Return the (x, y) coordinate for the center point of the cell that contains the specified text.  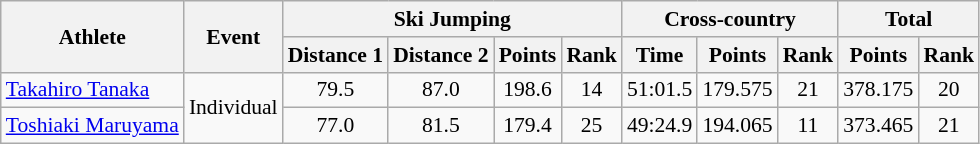
179.4 (528, 126)
25 (592, 126)
77.0 (336, 126)
49:24.9 (660, 126)
Individual (234, 108)
Total (908, 19)
Athlete (92, 36)
Toshiaki Maruyama (92, 126)
11 (808, 126)
373.465 (878, 126)
87.0 (440, 90)
378.175 (878, 90)
51:01.5 (660, 90)
194.065 (737, 126)
Event (234, 36)
179.575 (737, 90)
79.5 (336, 90)
Cross-country (730, 19)
Distance 2 (440, 55)
Ski Jumping (452, 19)
81.5 (440, 126)
14 (592, 90)
Distance 1 (336, 55)
198.6 (528, 90)
Time (660, 55)
Takahiro Tanaka (92, 90)
20 (948, 90)
